Search for the cell housing the specified text and yield its [x, y] center coordinate. 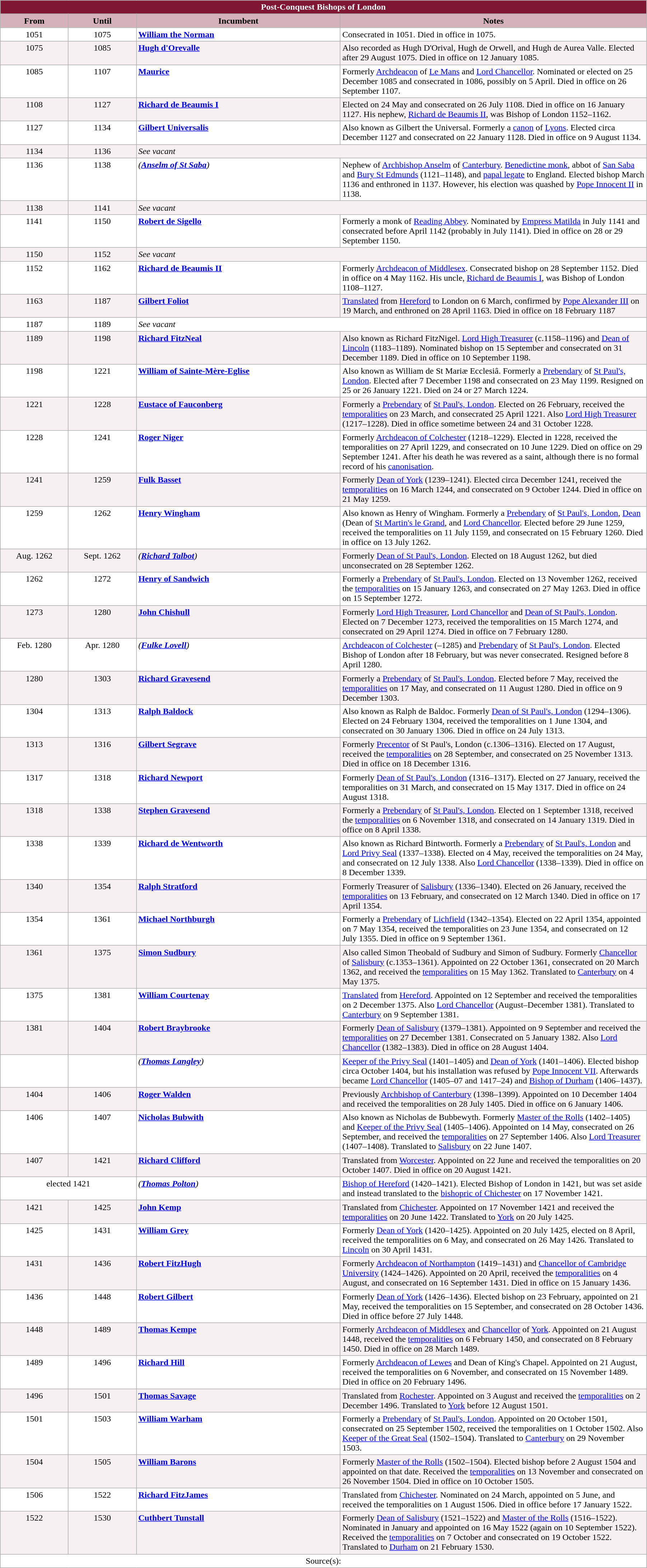
Robert FitzHugh [238, 1273]
Roger Walden [238, 1099]
Henry of Sandwich [238, 589]
1504 [34, 1471]
William Courtenay [238, 1005]
Feb. 1280 [34, 655]
Translated from Worcester. Appointed on 22 June and received the temporalities on 20 October 1407. Died in office on 20 August 1421. [493, 1165]
Aug. 1262 [34, 561]
Sept. 1262 [102, 561]
(Richard Talbot) [238, 561]
1303 [102, 688]
Nicholas Bubwith [238, 1132]
(Fulke Lovell) [238, 655]
Consecrated in 1051. Died in office in 1075. [493, 34]
1272 [102, 589]
William Barons [238, 1471]
Robert Braybrooke [238, 1038]
Thomas Kempe [238, 1339]
Simon Sudbury [238, 967]
(Thomas Polton) [238, 1188]
Richard Hill [238, 1372]
1505 [102, 1471]
1163 [34, 306]
Stephen Gravesend [238, 820]
William Warham [238, 1434]
Fulk Basset [238, 490]
Roger Niger [238, 452]
1162 [102, 278]
Ralph Baldock [238, 721]
Richard Clifford [238, 1165]
Robert Gilbert [238, 1306]
Gilbert Universalis [238, 133]
From [34, 21]
1108 [34, 109]
Gilbert Foliot [238, 306]
1339 [102, 858]
William of Sainte-Mère-Eglise [238, 381]
Apr. 1280 [102, 655]
Richard FitzJames [238, 1500]
Richard de Beaumis I [238, 109]
Hugh d'Orevalle [238, 53]
Richard FitzNeal [238, 348]
Eustace of Fauconberg [238, 414]
Formerly Dean of St Paul's, London. Elected on 18 August 1262, but died unconsecrated on 28 September 1262. [493, 561]
1107 [102, 81]
Ralph Stratford [238, 896]
1316 [102, 754]
1506 [34, 1500]
Notes [493, 21]
William Grey [238, 1240]
1530 [102, 1533]
John Kemp [238, 1212]
elected 1421 [68, 1188]
Gilbert Segrave [238, 754]
Translated from Chichester. Appointed on 17 November 1421 and received the temporalities on 20 June 1422. Translated to York on 20 July 1425. [493, 1212]
Richard Newport [238, 787]
Richard Gravesend [238, 688]
Post-Conquest Bishops of London [323, 7]
1503 [102, 1434]
Source(s): [323, 1561]
Translated from Rochester. Appointed on 3 August and received the temporalities on 2 December 1496. Translated to York before 12 August 1501. [493, 1401]
(Anselm of St Saba) [238, 179]
Cuthbert Tunstall [238, 1533]
William the Norman [238, 34]
Robert de Sigello [238, 231]
Thomas Savage [238, 1401]
1273 [34, 622]
Henry Wingham [238, 528]
1317 [34, 787]
1304 [34, 721]
1051 [34, 34]
Richard de Beaumis II [238, 278]
Also recorded as Hugh D'Orival, Hugh de Orwell, and Hugh de Aurea Valle. Elected after 29 August 1075. Died in office on 12 January 1085. [493, 53]
Michael Northburgh [238, 929]
Maurice [238, 81]
John Chishull [238, 622]
Richard de Wentworth [238, 858]
Until [102, 21]
1340 [34, 896]
(Thomas Langley) [238, 1071]
Incumbent [238, 21]
